Locate the cell with the specified text and output its (x, y) center coordinate. 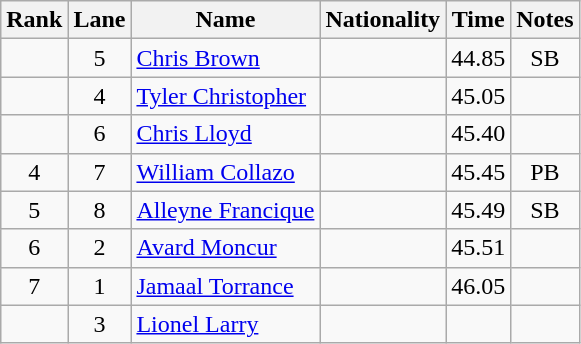
Name (226, 20)
1 (100, 286)
Jamaal Torrance (226, 286)
Notes (545, 20)
PB (545, 172)
45.51 (478, 248)
Lane (100, 20)
Chris Brown (226, 58)
Alleyne Francique (226, 210)
Lionel Larry (226, 324)
Chris Lloyd (226, 134)
Avard Moncur (226, 248)
8 (100, 210)
45.05 (478, 96)
Tyler Christopher (226, 96)
Rank (34, 20)
Time (478, 20)
Nationality (383, 20)
46.05 (478, 286)
45.49 (478, 210)
44.85 (478, 58)
2 (100, 248)
William Collazo (226, 172)
45.45 (478, 172)
3 (100, 324)
45.40 (478, 134)
